Pinpoint the cell where the given text exists, returning its (x, y) midpoint coordinate. 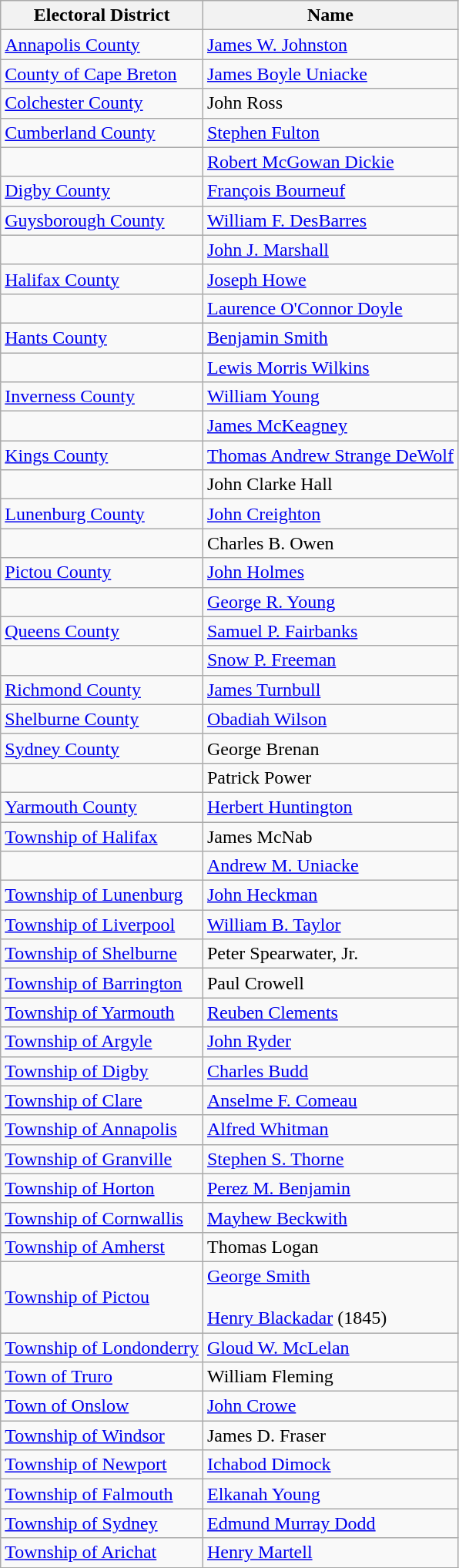
William Fleming (330, 1377)
John J. Marshall (330, 250)
Halifax County (102, 279)
Digby County (102, 191)
James McNab (330, 836)
Ichabod Dimock (330, 1465)
Township of Horton (102, 1188)
Stephen Fulton (330, 133)
Township of Granville (102, 1159)
James McKeagney (330, 426)
Electoral District (102, 15)
James W. Johnston (330, 45)
Township of Londonderry (102, 1348)
Township of Lunenburg (102, 895)
James Boyle Uniacke (330, 74)
John Heckman (330, 895)
Township of Windsor (102, 1435)
Paul Crowell (330, 983)
Alfred Whitman (330, 1130)
Thomas Andrew Strange DeWolf (330, 455)
Town of Truro (102, 1377)
Elkanah Young (330, 1494)
Charles B. Owen (330, 543)
Lewis Morris Wilkins (330, 368)
Andrew M. Uniacke (330, 866)
Township of Newport (102, 1465)
Snow P. Freeman (330, 660)
George R. Young (330, 602)
Charles Budd (330, 1071)
Anselme F. Comeau (330, 1100)
Town of Onslow (102, 1406)
Annapolis County (102, 45)
Name (330, 15)
Reuben Clements (330, 1012)
John Ryder (330, 1042)
Township of Falmouth (102, 1494)
Joseph Howe (330, 279)
Samuel P. Fairbanks (330, 631)
John Ross (330, 103)
George Brenan (330, 748)
Hants County (102, 337)
Township of Halifax (102, 836)
Benjamin Smith (330, 337)
Lunenburg County (102, 514)
Township of Annapolis (102, 1130)
George SmithHenry Blackadar (1845) (330, 1297)
Cumberland County (102, 133)
Township of Amherst (102, 1247)
Mayhew Beckwith (330, 1217)
Yarmouth County (102, 807)
Peter Spearwater, Jr. (330, 954)
Township of Arichat (102, 1553)
Township of Argyle (102, 1042)
Laurence O'Connor Doyle (330, 308)
Robert McGowan Dickie (330, 162)
James D. Fraser (330, 1435)
Stephen S. Thorne (330, 1159)
Pictou County (102, 572)
Township of Clare (102, 1100)
Obadiah Wilson (330, 719)
John Crowe (330, 1406)
Richmond County (102, 690)
John Holmes (330, 572)
Edmund Murray Dodd (330, 1523)
William Young (330, 397)
William B. Taylor (330, 925)
John Creighton (330, 514)
Township of Cornwallis (102, 1217)
County of Cape Breton (102, 74)
Inverness County (102, 397)
Township of Digby (102, 1071)
Thomas Logan (330, 1247)
Township of Liverpool (102, 925)
Township of Pictou (102, 1297)
Shelburne County (102, 719)
Township of Yarmouth (102, 1012)
Township of Sydney (102, 1523)
Kings County (102, 455)
Henry Martell (330, 1553)
Patrick Power (330, 777)
Queens County (102, 631)
Township of Barrington (102, 983)
Colchester County (102, 103)
Perez M. Benjamin (330, 1188)
Gloud W. McLelan (330, 1348)
Guysborough County (102, 220)
John Clarke Hall (330, 485)
William F. DesBarres (330, 220)
Township of Shelburne (102, 954)
Herbert Huntington (330, 807)
Sydney County (102, 748)
James Turnbull (330, 690)
François Bourneuf (330, 191)
